From the cell containing the given text, extract its center point as [x, y] coordinate. 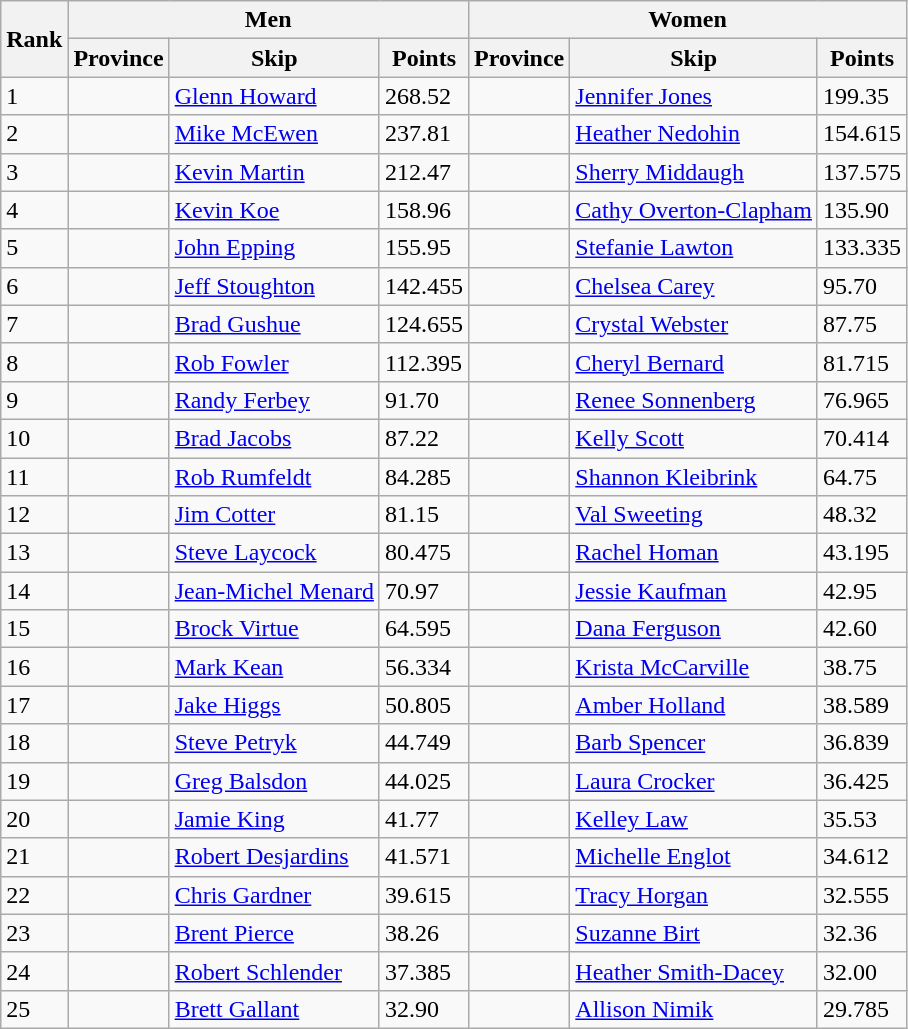
20 [34, 819]
91.70 [424, 400]
Cheryl Bernard [694, 362]
Jim Cotter [274, 515]
Amber Holland [694, 705]
35.53 [862, 819]
34.612 [862, 857]
4 [34, 210]
76.965 [862, 400]
87.75 [862, 324]
12 [34, 515]
212.47 [424, 172]
155.95 [424, 248]
Suzanne Birt [694, 933]
56.334 [424, 667]
44.025 [424, 781]
42.60 [862, 629]
36.839 [862, 743]
Renee Sonnenberg [694, 400]
142.455 [424, 286]
Brad Gushue [274, 324]
64.75 [862, 477]
199.35 [862, 96]
Robert Desjardins [274, 857]
Jamie King [274, 819]
39.615 [424, 895]
Crystal Webster [694, 324]
95.70 [862, 286]
135.90 [862, 210]
Randy Ferbey [274, 400]
Rachel Homan [694, 553]
Kevin Martin [274, 172]
36.425 [862, 781]
Kelly Scott [694, 438]
237.81 [424, 134]
137.575 [862, 172]
Jean-Michel Menard [274, 591]
10 [34, 438]
Cathy Overton-Clapham [694, 210]
Michelle Englot [694, 857]
70.97 [424, 591]
Brock Virtue [274, 629]
Rank [34, 39]
16 [34, 667]
19 [34, 781]
11 [34, 477]
Shannon Kleibrink [694, 477]
37.385 [424, 971]
15 [34, 629]
81.715 [862, 362]
Jessie Kaufman [694, 591]
Steve Petryk [274, 743]
Rob Rumfeldt [274, 477]
32.90 [424, 1009]
Robert Schlender [274, 971]
Chris Gardner [274, 895]
64.595 [424, 629]
21 [34, 857]
14 [34, 591]
48.32 [862, 515]
Heather Smith-Dacey [694, 971]
Rob Fowler [274, 362]
133.335 [862, 248]
32.00 [862, 971]
Women [688, 20]
Stefanie Lawton [694, 248]
32.36 [862, 933]
Mike McEwen [274, 134]
70.414 [862, 438]
43.195 [862, 553]
Brad Jacobs [274, 438]
John Epping [274, 248]
13 [34, 553]
Chelsea Carey [694, 286]
154.615 [862, 134]
81.15 [424, 515]
5 [34, 248]
22 [34, 895]
38.589 [862, 705]
23 [34, 933]
Kelley Law [694, 819]
Brett Gallant [274, 1009]
87.22 [424, 438]
Glenn Howard [274, 96]
Jennifer Jones [694, 96]
7 [34, 324]
Allison Nimik [694, 1009]
Tracy Horgan [694, 895]
8 [34, 362]
6 [34, 286]
124.655 [424, 324]
38.26 [424, 933]
158.96 [424, 210]
41.77 [424, 819]
Sherry Middaugh [694, 172]
38.75 [862, 667]
Kevin Koe [274, 210]
Dana Ferguson [694, 629]
50.805 [424, 705]
3 [34, 172]
112.395 [424, 362]
Greg Balsdon [274, 781]
9 [34, 400]
41.571 [424, 857]
42.95 [862, 591]
Men [268, 20]
Val Sweeting [694, 515]
32.555 [862, 895]
Krista McCarville [694, 667]
84.285 [424, 477]
Mark Kean [274, 667]
Heather Nedohin [694, 134]
Brent Pierce [274, 933]
268.52 [424, 96]
Barb Spencer [694, 743]
24 [34, 971]
Laura Crocker [694, 781]
Jeff Stoughton [274, 286]
Steve Laycock [274, 553]
44.749 [424, 743]
18 [34, 743]
Jake Higgs [274, 705]
1 [34, 96]
29.785 [862, 1009]
80.475 [424, 553]
25 [34, 1009]
17 [34, 705]
2 [34, 134]
